Provide the (x, y) coordinate of the cell's center where the given text is located.  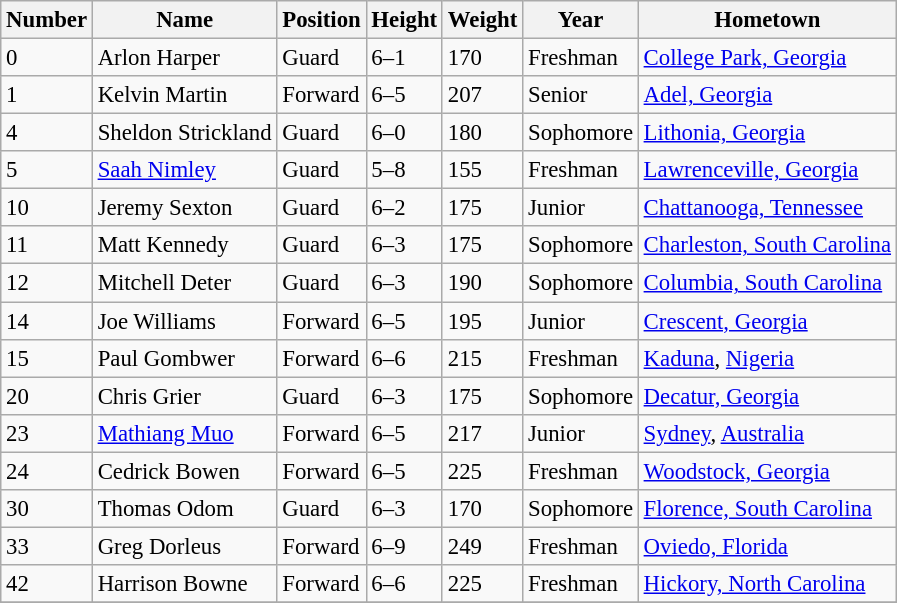
Year (581, 20)
Kaduna, Nigeria (767, 358)
Height (404, 20)
Lawrenceville, Georgia (767, 170)
Chattanooga, Tennessee (767, 208)
217 (482, 433)
5–8 (404, 170)
195 (482, 321)
Columbia, South Carolina (767, 283)
155 (482, 170)
Saah Nimley (184, 170)
14 (47, 321)
Weight (482, 20)
Decatur, Georgia (767, 396)
6–1 (404, 58)
Arlon Harper (184, 58)
15 (47, 358)
Lithonia, Georgia (767, 133)
24 (47, 471)
249 (482, 546)
Mathiang Muo (184, 433)
Crescent, Georgia (767, 321)
College Park, Georgia (767, 58)
Charleston, South Carolina (767, 245)
4 (47, 133)
6–2 (404, 208)
Oviedo, Florida (767, 546)
6–0 (404, 133)
Position (322, 20)
5 (47, 170)
Matt Kennedy (184, 245)
30 (47, 509)
Number (47, 20)
Hometown (767, 20)
33 (47, 546)
Name (184, 20)
Sydney, Australia (767, 433)
Paul Gombwer (184, 358)
6–9 (404, 546)
Adel, Georgia (767, 95)
Harrison Bowne (184, 584)
1 (47, 95)
Cedrick Bowen (184, 471)
0 (47, 58)
Chris Grier (184, 396)
11 (47, 245)
Jeremy Sexton (184, 208)
Senior (581, 95)
Thomas Odom (184, 509)
Sheldon Strickland (184, 133)
190 (482, 283)
12 (47, 283)
20 (47, 396)
10 (47, 208)
215 (482, 358)
Kelvin Martin (184, 95)
Woodstock, Georgia (767, 471)
23 (47, 433)
42 (47, 584)
180 (482, 133)
Mitchell Deter (184, 283)
Hickory, North Carolina (767, 584)
207 (482, 95)
Florence, South Carolina (767, 509)
Greg Dorleus (184, 546)
Joe Williams (184, 321)
